Return [x, y] of the center of cell containing provided text 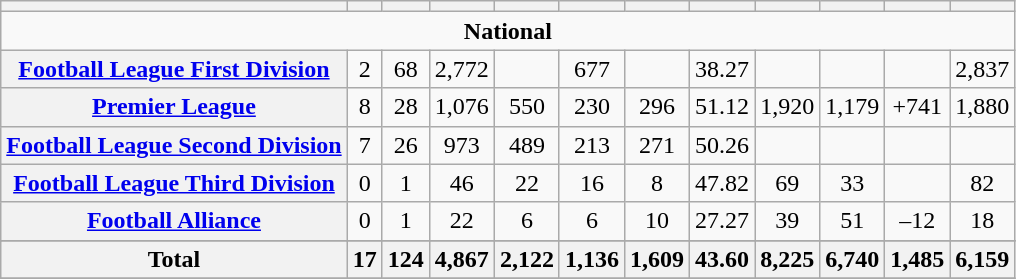
43.60 [722, 259]
Football League Second Division [174, 145]
1,179 [852, 107]
296 [656, 107]
27.27 [722, 221]
8,225 [788, 259]
1,076 [462, 107]
33 [852, 183]
1,609 [656, 259]
1,136 [592, 259]
50.26 [722, 145]
26 [406, 145]
47.82 [722, 183]
National [508, 31]
46 [462, 183]
38.27 [722, 69]
18 [982, 221]
1,920 [788, 107]
39 [788, 221]
16 [592, 183]
1,485 [918, 259]
4,867 [462, 259]
271 [656, 145]
550 [526, 107]
213 [592, 145]
28 [406, 107]
6,740 [852, 259]
2,837 [982, 69]
10 [656, 221]
677 [592, 69]
51.12 [722, 107]
Football League Third Division [174, 183]
Football Alliance [174, 221]
Premier League [174, 107]
230 [592, 107]
124 [406, 259]
2,772 [462, 69]
6,159 [982, 259]
973 [462, 145]
Football League First Division [174, 69]
489 [526, 145]
–12 [918, 221]
82 [982, 183]
69 [788, 183]
7 [364, 145]
1,880 [982, 107]
2,122 [526, 259]
Total [174, 259]
+741 [918, 107]
17 [364, 259]
51 [852, 221]
2 [364, 69]
68 [406, 69]
